Detect which cell encompasses the target text, then output its (x, y) center coordinate. 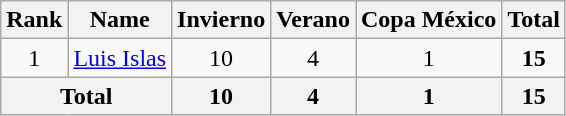
Verano (314, 20)
Name (120, 20)
Copa México (429, 20)
Luis Islas (120, 58)
Invierno (222, 20)
Rank (34, 20)
